From the cell containing the given text, extract its center point as (x, y) coordinate. 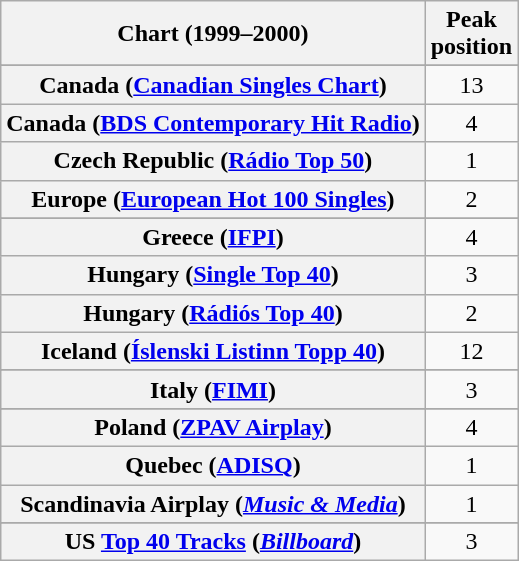
Chart (1999–2000) (213, 34)
Hungary (Rádiós Top 40) (213, 313)
13 (471, 85)
Greece (IFPI) (213, 237)
Canada (Canadian Singles Chart) (213, 85)
Italy (FIMI) (213, 389)
Peakposition (471, 34)
Poland (ZPAV Airplay) (213, 427)
US Top 40 Tracks (Billboard) (213, 542)
Scandinavia Airplay (Music & Media) (213, 503)
Canada (BDS Contemporary Hit Radio) (213, 123)
12 (471, 351)
Czech Republic (Rádio Top 50) (213, 161)
Europe (European Hot 100 Singles) (213, 199)
Iceland (Íslenski Listinn Topp 40) (213, 351)
Quebec (ADISQ) (213, 465)
Hungary (Single Top 40) (213, 275)
